Return the (X, Y) coordinate for the center point of the cell that contains the specified text.  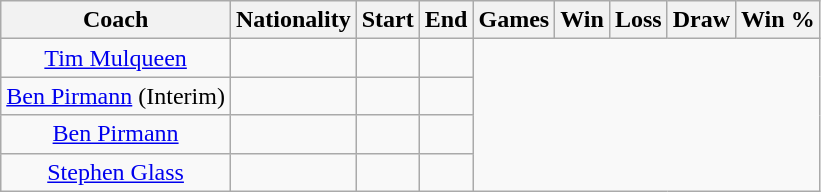
Ben Pirmann (Interim) (116, 96)
Draw (701, 20)
Start (388, 20)
Loss (638, 20)
Win (582, 20)
Tim Mulqueen (116, 58)
Stephen Glass (116, 172)
Coach (116, 20)
End (446, 20)
Ben Pirmann (116, 134)
Win % (778, 20)
Games (514, 20)
Nationality (293, 20)
